Search for the cell housing the specified text and yield its (X, Y) center coordinate. 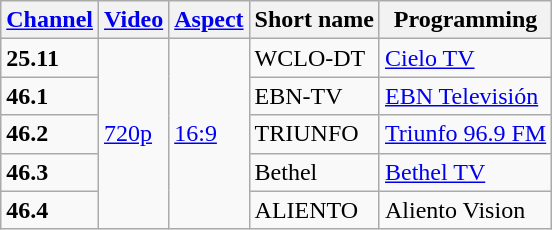
WCLO-DT (314, 58)
Cielo TV (465, 58)
ALIENTO (314, 210)
Aspect (209, 20)
Triunfo 96.9 FM (465, 134)
Programming (465, 20)
25.11 (50, 58)
Aliento Vision (465, 210)
EBN Televisión (465, 96)
TRIUNFO (314, 134)
16:9 (209, 134)
Short name (314, 20)
720p (134, 134)
46.4 (50, 210)
Bethel TV (465, 172)
Video (134, 20)
46.2 (50, 134)
46.3 (50, 172)
Channel (50, 20)
EBN-TV (314, 96)
Bethel (314, 172)
46.1 (50, 96)
